Pinpoint the cell where the given text exists, returning its (X, Y) midpoint coordinate. 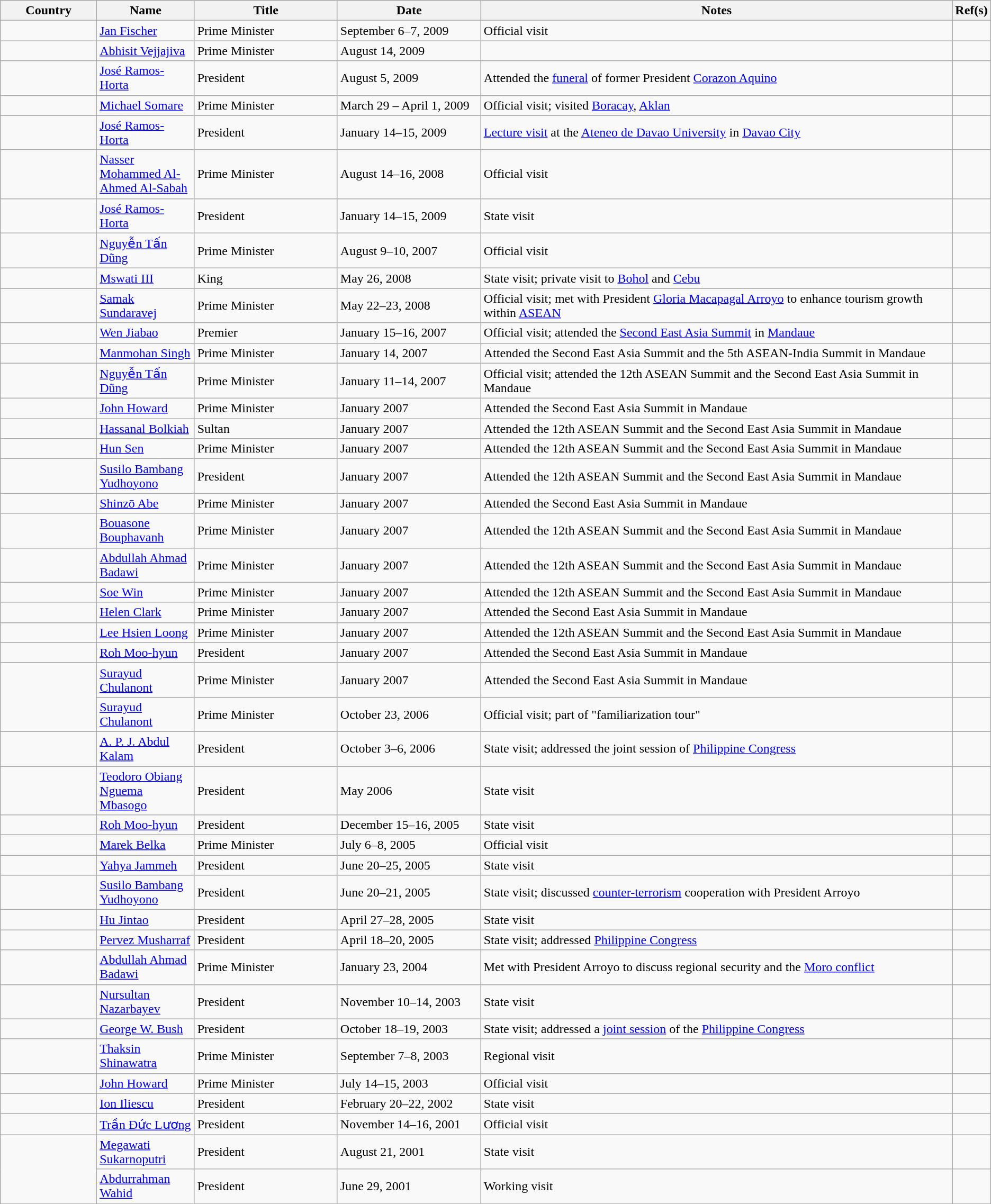
October 3–6, 2006 (409, 748)
May 26, 2008 (409, 278)
August 14, 2009 (409, 51)
February 20–22, 2002 (409, 1103)
Pervez Musharraf (146, 940)
A. P. J. Abdul Kalam (146, 748)
State visit; private visit to Bohol and Cebu (717, 278)
August 14–16, 2008 (409, 174)
Jan Fischer (146, 31)
Teodoro Obiang Nguema Mbasogo (146, 791)
October 18–19, 2003 (409, 1029)
Sultan (266, 429)
Ref(s) (971, 11)
Helen Clark (146, 612)
Abdurrahman Wahid (146, 1187)
December 15–16, 2005 (409, 825)
April 27–28, 2005 (409, 920)
Shinzō Abe (146, 503)
June 29, 2001 (409, 1187)
Ion Iliescu (146, 1103)
Premier (266, 333)
August 5, 2009 (409, 78)
Notes (717, 11)
Hun Sen (146, 449)
July 6–8, 2005 (409, 845)
Attended the Second East Asia Summit and the 5th ASEAN-India Summit in Mandaue (717, 353)
Working visit (717, 1187)
Title (266, 11)
Official visit; attended the Second East Asia Summit in Mandaue (717, 333)
Soe Win (146, 592)
State visit; addressed the joint session of Philippine Congress (717, 748)
January 15–16, 2007 (409, 333)
Country (49, 11)
January 11–14, 2007 (409, 381)
Lee Hsien Loong (146, 632)
Lecture visit at the Ateneo de Davao University in Davao City (717, 132)
State visit; discussed counter-terrorism cooperation with President Arroyo (717, 892)
Manmohan Singh (146, 353)
Trần Đức Lương (146, 1124)
Met with President Arroyo to discuss regional security and the Moro conflict (717, 967)
May 2006 (409, 791)
Nursultan Nazarbayev (146, 1001)
Date (409, 11)
State visit; addressed Philippine Congress (717, 940)
George W. Bush (146, 1029)
Official visit; visited Boracay, Aklan (717, 105)
Megawati Sukarnoputri (146, 1152)
Samak Sundaravej (146, 306)
September 7–8, 2003 (409, 1056)
King (266, 278)
Name (146, 11)
October 23, 2006 (409, 714)
Regional visit (717, 1056)
Hassanal Bolkiah (146, 429)
April 18–20, 2005 (409, 940)
Yahya Jammeh (146, 865)
Official visit; part of "familiarization tour" (717, 714)
January 23, 2004 (409, 967)
August 9–10, 2007 (409, 251)
July 14–15, 2003 (409, 1083)
November 10–14, 2003 (409, 1001)
Official visit; met with President Gloria Macapagal Arroyo to enhance tourism growth within ASEAN (717, 306)
Nasser Mohammed Al-Ahmed Al-Sabah (146, 174)
June 20–25, 2005 (409, 865)
Mswati III (146, 278)
Wen Jiabao (146, 333)
Official visit; attended the 12th ASEAN Summit and the Second East Asia Summit in Mandaue (717, 381)
November 14–16, 2001 (409, 1124)
March 29 – April 1, 2009 (409, 105)
Michael Somare (146, 105)
Bouasone Bouphavanh (146, 530)
Abhisit Vejjajiva (146, 51)
Thaksin Shinawatra (146, 1056)
Attended the funeral of former President Corazon Aquino (717, 78)
May 22–23, 2008 (409, 306)
Hu Jintao (146, 920)
January 14, 2007 (409, 353)
September 6–7, 2009 (409, 31)
June 20–21, 2005 (409, 892)
August 21, 2001 (409, 1152)
State visit; addressed a joint session of the Philippine Congress (717, 1029)
Marek Belka (146, 845)
